Detect which cell encompasses the target text, then output its [X, Y] center coordinate. 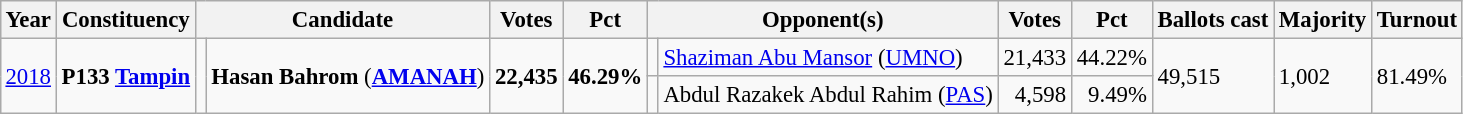
2018 [28, 76]
9.49% [1112, 95]
44.22% [1112, 57]
Turnout [1416, 20]
46.29% [606, 76]
Year [28, 20]
Opponent(s) [822, 20]
P133 Tampin [126, 76]
22,435 [526, 76]
1,002 [1323, 76]
Abdul Razakek Abdul Rahim (PAS) [828, 95]
Ballots cast [1212, 20]
21,433 [1034, 57]
Hasan Bahrom (AMANAH) [348, 76]
Majority [1323, 20]
Constituency [126, 20]
81.49% [1416, 76]
Shaziman Abu Mansor (UMNO) [828, 57]
4,598 [1034, 95]
Candidate [342, 20]
49,515 [1212, 76]
